For the text-containing cell, return its midpoint in (x, y) coordinate format. 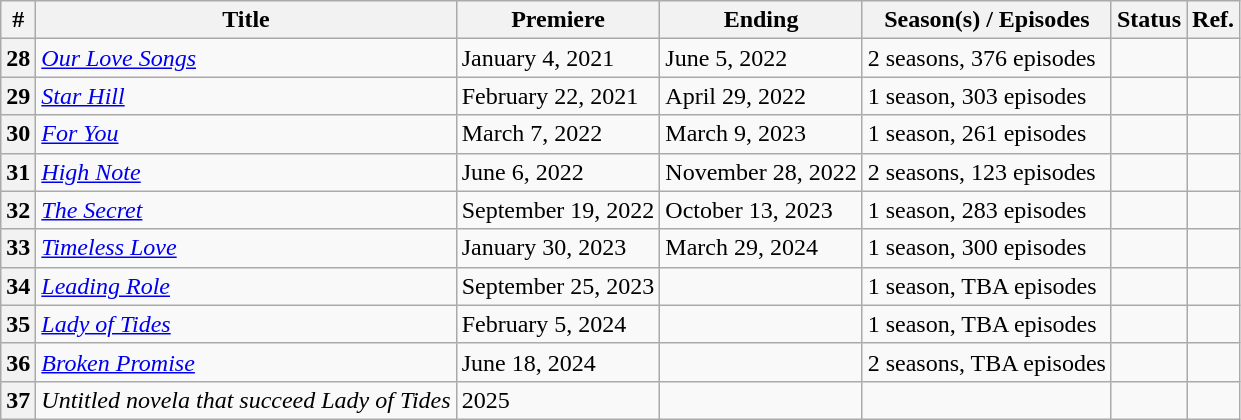
Broken Promise (246, 362)
1 season, 303 episodes (986, 96)
Status (1148, 20)
33 (18, 248)
36 (18, 362)
1 season, 283 episodes (986, 210)
The Secret (246, 210)
Premiere (558, 20)
October 13, 2023 (761, 210)
June 18, 2024 (558, 362)
2025 (558, 400)
28 (18, 58)
Star Hill (246, 96)
High Note (246, 172)
January 30, 2023 (558, 248)
February 22, 2021 (558, 96)
Lady of Tides (246, 324)
Untitled novela that succeed Lady of Tides (246, 400)
2 seasons, 376 episodes (986, 58)
November 28, 2022 (761, 172)
Title (246, 20)
34 (18, 286)
January 4, 2021 (558, 58)
32 (18, 210)
September 19, 2022 (558, 210)
29 (18, 96)
1 season, 300 episodes (986, 248)
35 (18, 324)
March 9, 2023 (761, 134)
Our Love Songs (246, 58)
2 seasons, 123 episodes (986, 172)
March 29, 2024 (761, 248)
Ending (761, 20)
Ref. (1214, 20)
30 (18, 134)
Season(s) / Episodes (986, 20)
April 29, 2022 (761, 96)
37 (18, 400)
March 7, 2022 (558, 134)
February 5, 2024 (558, 324)
Leading Role (246, 286)
2 seasons, TBA episodes (986, 362)
June 6, 2022 (558, 172)
June 5, 2022 (761, 58)
Timeless Love (246, 248)
For You (246, 134)
September 25, 2023 (558, 286)
1 season, 261 episodes (986, 134)
31 (18, 172)
# (18, 20)
